Capture the cell that displays the provided text and extract its [x, y] central coordinate. 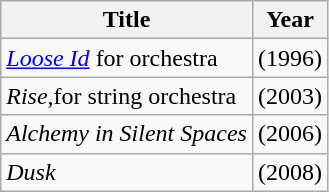
Title [127, 20]
Loose Id for orchestra [127, 58]
(2006) [290, 134]
(1996) [290, 58]
Year [290, 20]
(2003) [290, 96]
Rise,for string orchestra [127, 96]
Dusk [127, 172]
(2008) [290, 172]
Alchemy in Silent Spaces [127, 134]
